Provide the [x, y] coordinate of the cell's center where the given text is located.  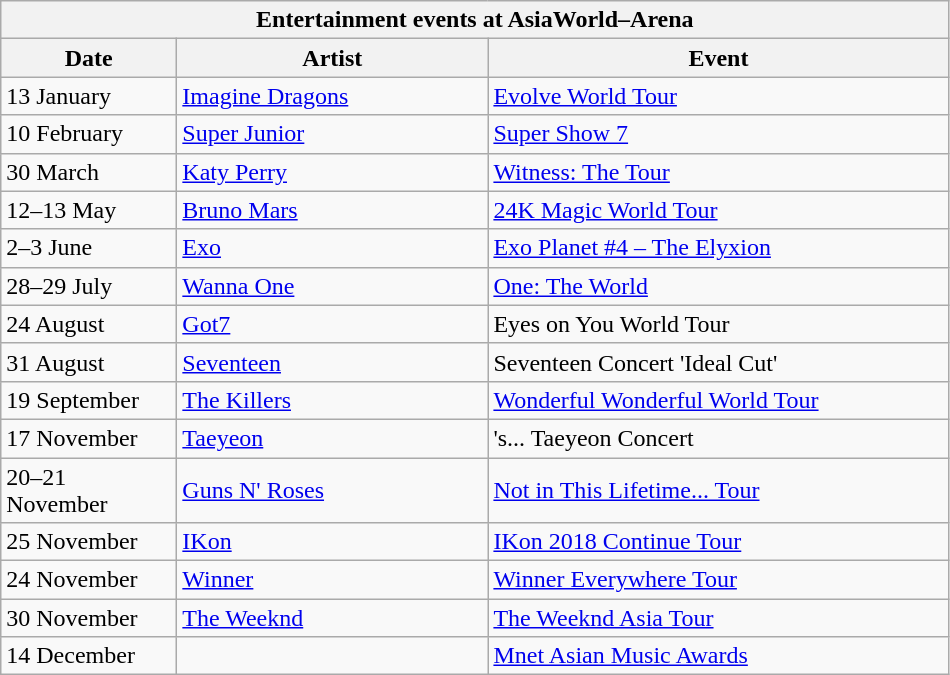
Evolve World Tour [718, 96]
Got7 [332, 324]
Eyes on You World Tour [718, 324]
Winner [332, 580]
12–13 May [89, 210]
Entertainment events at AsiaWorld–Arena [475, 20]
Event [718, 58]
10 February [89, 134]
30 March [89, 172]
Super Show 7 [718, 134]
Exo Planet #4 – The Elyxion [718, 248]
Seventeen Concert 'Ideal Cut' [718, 362]
Winner Everywhere Tour [718, 580]
17 November [89, 438]
One: The World [718, 286]
25 November [89, 542]
Wanna One [332, 286]
19 September [89, 400]
's... Taeyeon Concert [718, 438]
The Weeknd [332, 618]
Imagine Dragons [332, 96]
31 August [89, 362]
28–29 July [89, 286]
24 November [89, 580]
IKon [332, 542]
Mnet Asian Music Awards [718, 656]
Exo [332, 248]
IKon 2018 Continue Tour [718, 542]
Date [89, 58]
Seventeen [332, 362]
Not in This Lifetime... Tour [718, 490]
Taeyeon [332, 438]
Katy Perry [332, 172]
14 December [89, 656]
Artist [332, 58]
Guns N' Roses [332, 490]
2–3 June [89, 248]
Super Junior [332, 134]
20–21 November [89, 490]
Witness: The Tour [718, 172]
24 August [89, 324]
The Weeknd Asia Tour [718, 618]
The Killers [332, 400]
Wonderful Wonderful World Tour [718, 400]
13 January [89, 96]
Bruno Mars [332, 210]
24K Magic World Tour [718, 210]
30 November [89, 618]
